Extract the [X, Y] coordinate from the center of the cell holding the provided text.  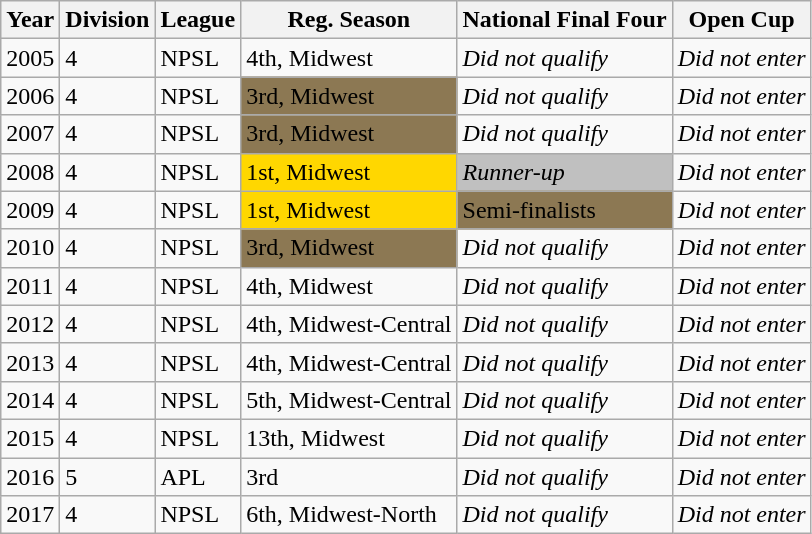
2009 [30, 210]
13th, Midwest [349, 438]
2005 [30, 58]
2012 [30, 324]
2015 [30, 438]
5th, Midwest-Central [349, 400]
2008 [30, 172]
2007 [30, 134]
Year [30, 20]
6th, Midwest-North [349, 515]
2014 [30, 400]
2011 [30, 286]
5 [108, 477]
League [198, 20]
2006 [30, 96]
Runner-up [564, 172]
2016 [30, 477]
Reg. Season [349, 20]
3rd [349, 477]
National Final Four [564, 20]
APL [198, 477]
Semi-finalists [564, 210]
2013 [30, 362]
Division [108, 20]
2010 [30, 248]
Open Cup [742, 20]
2017 [30, 515]
